Return the [X, Y] coordinate for the center point of the cell that contains the specified text.  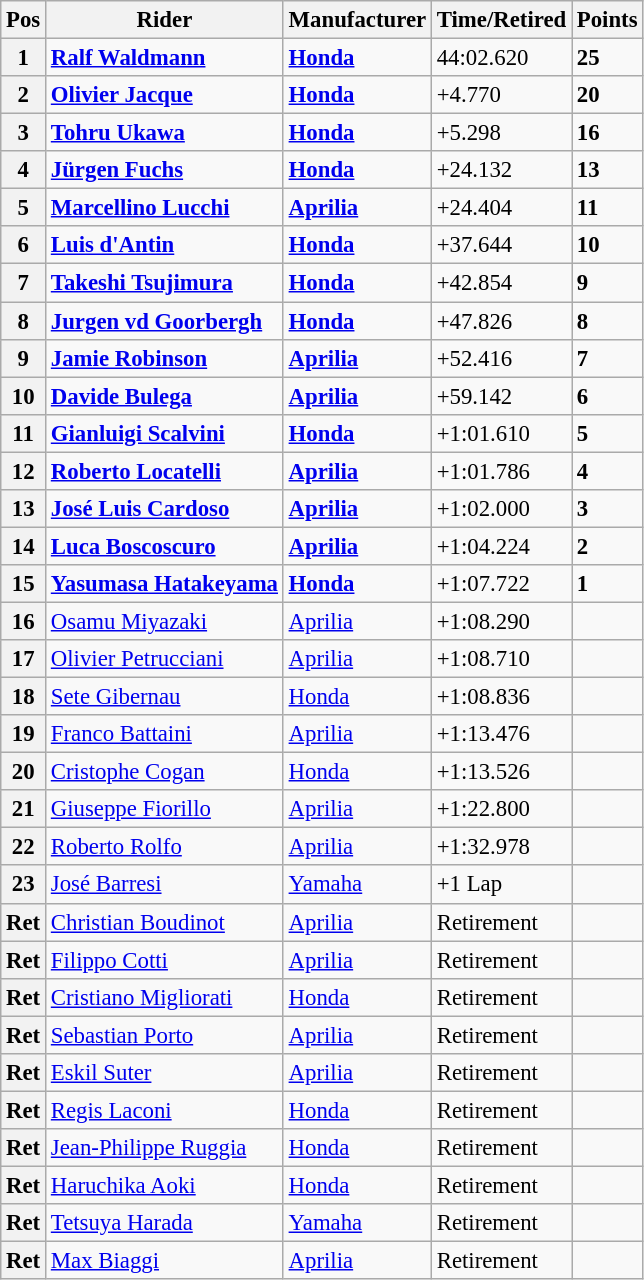
+59.142 [501, 396]
+1:08.836 [501, 697]
Giuseppe Fiorillo [165, 809]
Ralf Waldmann [165, 58]
+5.298 [501, 133]
12 [24, 471]
Sete Gibernau [165, 697]
Luis d'Antin [165, 245]
14 [24, 546]
+52.416 [501, 358]
+1:32.978 [501, 847]
22 [24, 847]
Gianluigi Scalvini [165, 433]
José Luis Cardoso [165, 509]
Jurgen vd Goorbergh [165, 321]
Luca Boscoscuro [165, 546]
+1:01.786 [501, 471]
+24.404 [501, 208]
Roberto Rolfo [165, 847]
Rider [165, 20]
Franco Battaini [165, 734]
+42.854 [501, 283]
Davide Bulega [165, 396]
+24.132 [501, 170]
+1:08.290 [501, 621]
+1 Lap [501, 885]
Max Biaggi [165, 1261]
Christian Boudinot [165, 922]
Marcellino Lucchi [165, 208]
Manufacturer [357, 20]
+1:07.722 [501, 584]
21 [24, 809]
15 [24, 584]
+47.826 [501, 321]
18 [24, 697]
Olivier Petrucciani [165, 659]
Tohru Ukawa [165, 133]
44:02.620 [501, 58]
Olivier Jacque [165, 95]
Eskil Suter [165, 1073]
+1:13.526 [501, 772]
Haruchika Aoki [165, 1185]
Regis Laconi [165, 1110]
Jamie Robinson [165, 358]
Roberto Locatelli [165, 471]
Takeshi Tsujimura [165, 283]
23 [24, 885]
José Barresi [165, 885]
Filippo Cotti [165, 960]
+1:04.224 [501, 546]
+1:13.476 [501, 734]
+37.644 [501, 245]
Jürgen Fuchs [165, 170]
Time/Retired [501, 20]
Cristiano Migliorati [165, 997]
17 [24, 659]
Points [608, 20]
+1:01.610 [501, 433]
+1:08.710 [501, 659]
+1:22.800 [501, 809]
19 [24, 734]
Sebastian Porto [165, 1035]
25 [608, 58]
+1:02.000 [501, 509]
Osamu Miyazaki [165, 621]
Yasumasa Hatakeyama [165, 584]
+4.770 [501, 95]
Pos [24, 20]
Cristophe Cogan [165, 772]
Jean-Philippe Ruggia [165, 1148]
Tetsuya Harada [165, 1223]
